Search for the cell housing the specified text and yield its (x, y) center coordinate. 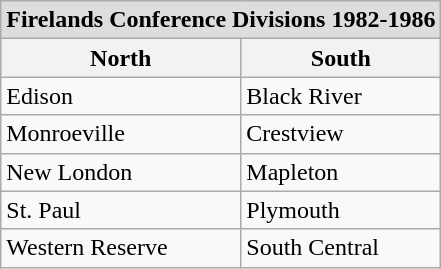
Edison (121, 96)
Western Reserve (121, 248)
Black River (341, 96)
Mapleton (341, 172)
St. Paul (121, 210)
South (341, 58)
Monroeville (121, 134)
South Central (341, 248)
Firelands Conference Divisions 1982-1986 (221, 20)
Plymouth (341, 210)
New London (121, 172)
North (121, 58)
Crestview (341, 134)
